Search for the cell housing the specified text and yield its (x, y) center coordinate. 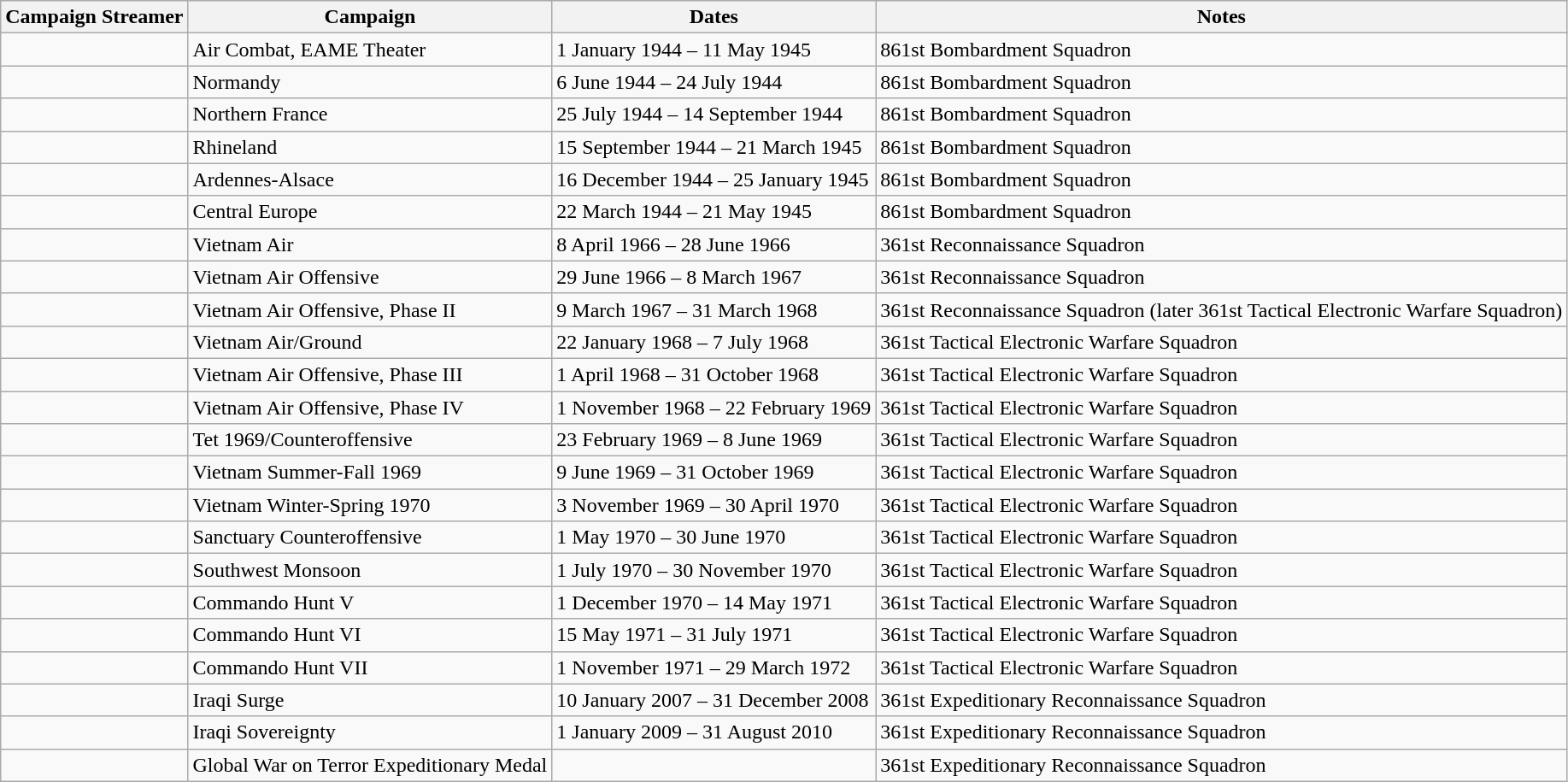
Campaign (370, 17)
Sanctuary Counteroffensive (370, 538)
Tet 1969/Counteroffensive (370, 440)
10 January 2007 – 31 December 2008 (714, 700)
23 February 1969 – 8 June 1969 (714, 440)
6 June 1944 – 24 July 1944 (714, 82)
Ardennes-Alsace (370, 179)
Air Combat, EAME Theater (370, 50)
22 January 1968 – 7 July 1968 (714, 342)
1 April 1968 – 31 October 1968 (714, 374)
Normandy (370, 82)
1 January 2009 – 31 August 2010 (714, 732)
25 July 1944 – 14 September 1944 (714, 115)
22 March 1944 – 21 May 1945 (714, 212)
Iraqi Sovereignty (370, 732)
Global War on Terror Expeditionary Medal (370, 765)
29 June 1966 – 8 March 1967 (714, 277)
1 January 1944 – 11 May 1945 (714, 50)
Vietnam Winter-Spring 1970 (370, 505)
Vietnam Air Offensive (370, 277)
8 April 1966 – 28 June 1966 (714, 244)
9 March 1967 – 31 March 1968 (714, 309)
Campaign Streamer (94, 17)
1 November 1968 – 22 February 1969 (714, 408)
Vietnam Summer-Fall 1969 (370, 473)
15 September 1944 – 21 March 1945 (714, 147)
Central Europe (370, 212)
16 December 1944 – 25 January 1945 (714, 179)
Commando Hunt VII (370, 667)
Vietnam Air Offensive, Phase IV (370, 408)
15 May 1971 – 31 July 1971 (714, 635)
1 November 1971 – 29 March 1972 (714, 667)
Vietnam Air/Ground (370, 342)
Vietnam Air (370, 244)
Dates (714, 17)
1 December 1970 – 14 May 1971 (714, 603)
1 May 1970 – 30 June 1970 (714, 538)
Commando Hunt VI (370, 635)
1 July 1970 – 30 November 1970 (714, 570)
Commando Hunt V (370, 603)
9 June 1969 – 31 October 1969 (714, 473)
Rhineland (370, 147)
Iraqi Surge (370, 700)
Vietnam Air Offensive, Phase II (370, 309)
361st Reconnaissance Squadron (later 361st Tactical Electronic Warfare Squadron) (1222, 309)
Notes (1222, 17)
3 November 1969 – 30 April 1970 (714, 505)
Vietnam Air Offensive, Phase III (370, 374)
Northern France (370, 115)
Southwest Monsoon (370, 570)
